Identify which cell holds the provided text, then report its [x, y] central coordinate. 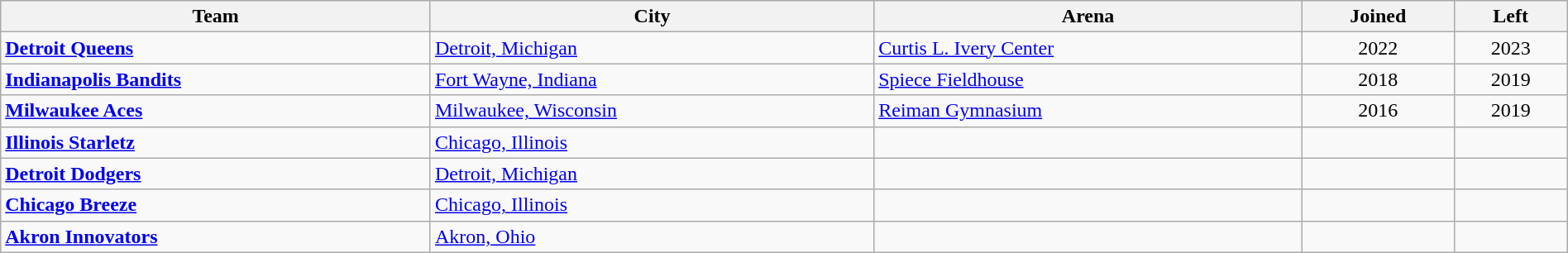
2023 [1510, 48]
Reiman Gymnasium [1088, 111]
Indianapolis Bandits [216, 79]
Team [216, 17]
Akron Innovators [216, 236]
Fort Wayne, Indiana [652, 79]
City [652, 17]
Left [1510, 17]
Milwaukee Aces [216, 111]
Spiece Fieldhouse [1088, 79]
Curtis L. Ivery Center [1088, 48]
Akron, Ohio [652, 236]
Milwaukee, Wisconsin [652, 111]
2022 [1378, 48]
Detroit Queens [216, 48]
Illinois Starletz [216, 142]
Arena [1088, 17]
Detroit Dodgers [216, 174]
2018 [1378, 79]
Chicago Breeze [216, 205]
2016 [1378, 111]
Joined [1378, 17]
